Return the [x, y] coordinate for the center point of the cell that contains the specified text.  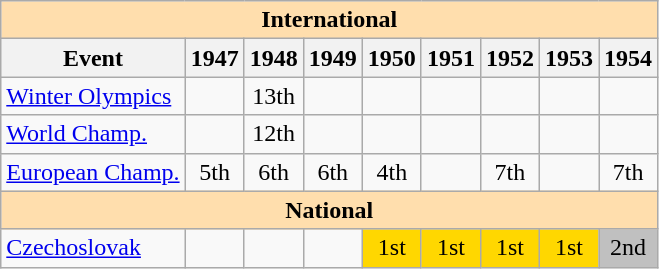
Event [93, 58]
1948 [274, 58]
1953 [568, 58]
World Champ. [93, 134]
13th [274, 96]
5th [214, 172]
1947 [214, 58]
Winter Olympics [93, 96]
4th [392, 172]
1949 [332, 58]
2nd [628, 248]
Czechoslovak [93, 248]
12th [274, 134]
International [330, 20]
1950 [392, 58]
European Champ. [93, 172]
1952 [510, 58]
1954 [628, 58]
National [330, 210]
1951 [450, 58]
